Pinpoint the cell where the given text exists, returning its [x, y] midpoint coordinate. 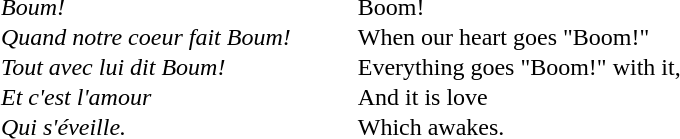
Tout avec lui dit Boum! [178, 68]
Quand notre coeur fait Boum! [178, 38]
Et c'est l'amour [178, 98]
